Identify which cell holds the provided text, then report its (x, y) central coordinate. 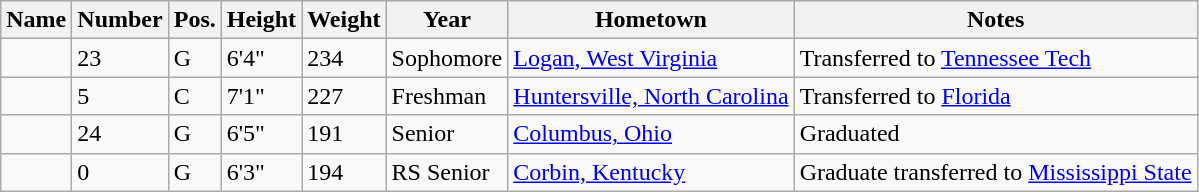
Hometown (651, 20)
Notes (996, 20)
Year (447, 20)
7'1" (261, 96)
Transferred to Tennessee Tech (996, 58)
Corbin, Kentucky (651, 172)
Pos. (194, 20)
Graduated (996, 134)
24 (120, 134)
Senior (447, 134)
6'3" (261, 172)
23 (120, 58)
Transferred to Florida (996, 96)
0 (120, 172)
191 (344, 134)
Columbus, Ohio (651, 134)
Freshman (447, 96)
Height (261, 20)
Sophomore (447, 58)
6'5" (261, 134)
234 (344, 58)
Number (120, 20)
227 (344, 96)
5 (120, 96)
Graduate transferred to Mississippi State (996, 172)
Name (36, 20)
Huntersville, North Carolina (651, 96)
Weight (344, 20)
RS Senior (447, 172)
6'4" (261, 58)
C (194, 96)
Logan, West Virginia (651, 58)
194 (344, 172)
